Detect which cell encompasses the target text, then output its (x, y) center coordinate. 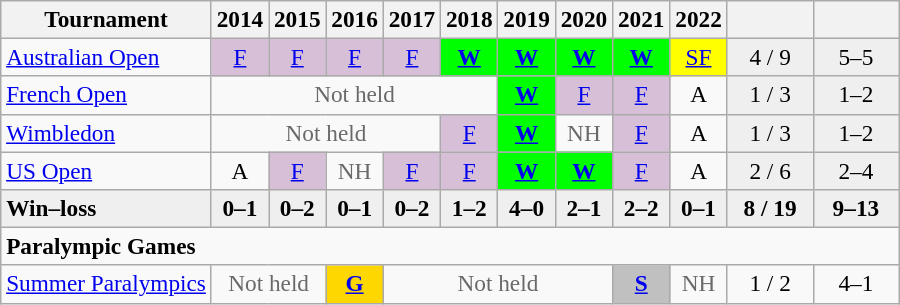
S (642, 284)
4–0 (526, 208)
2–2 (642, 208)
French Open (106, 95)
2–4 (856, 170)
8 / 19 (770, 208)
Win–loss (106, 208)
2015 (298, 19)
2–1 (584, 208)
4 / 9 (770, 57)
2 / 6 (770, 170)
Tournament (106, 19)
Paralympic Games (450, 246)
2016 (354, 19)
2019 (526, 19)
2022 (698, 19)
1 / 2 (770, 284)
4–1 (856, 284)
Australian Open (106, 57)
G (354, 284)
2014 (240, 19)
US Open (106, 170)
2018 (470, 19)
5–5 (856, 57)
9–13 (856, 208)
2017 (412, 19)
SF (698, 57)
2021 (642, 19)
Wimbledon (106, 133)
Summer Paralympics (106, 284)
2020 (584, 19)
